Pinpoint the cell where the given text exists, returning its (X, Y) midpoint coordinate. 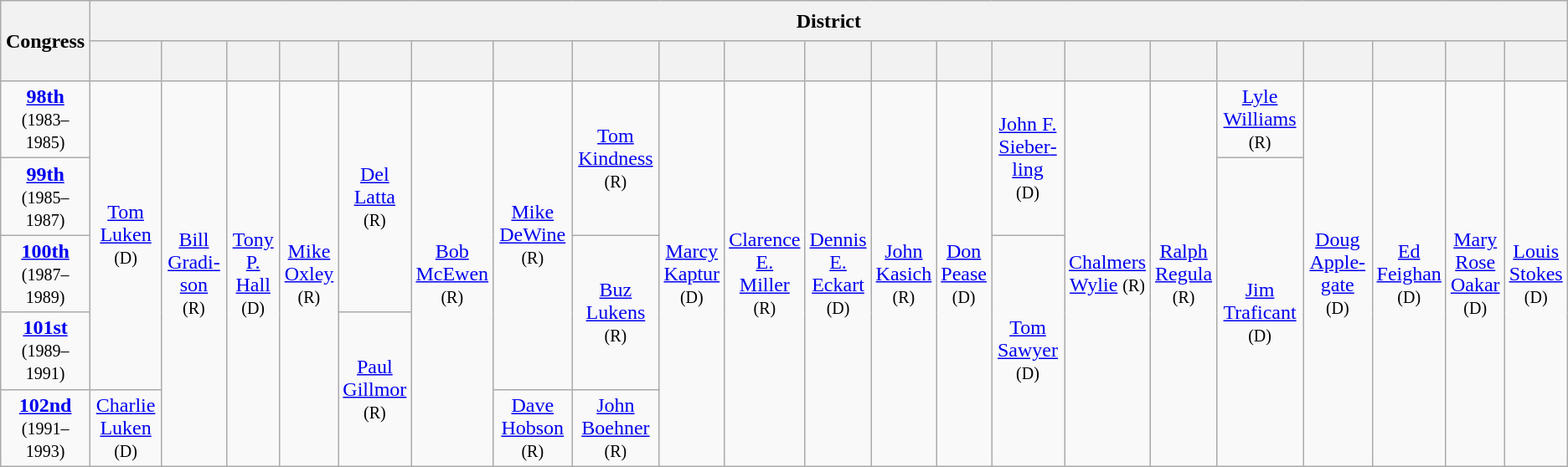
Tony P.Hall (D) (253, 274)
JohnKasich(R) (904, 274)
John F.Sieber­ling(D) (1029, 158)
JohnBoehner (R) (616, 428)
TomLuken(D) (126, 235)
MaryRoseOakar (D) (1475, 274)
TomKindness(R) (616, 158)
LyleWilliams (R) (1260, 120)
DennisE.Eckart(D) (838, 274)
DelLatta(R) (375, 197)
BobMcEwen(R) (452, 274)
MikeOxley(R) (309, 274)
CharlieLuken (D) (126, 428)
District (828, 21)
EdFeighan(D) (1409, 274)
RalphRegula(R) (1184, 274)
BillGradi­son(R) (194, 274)
JimTrafi­cant(D) (1260, 312)
MarcyKaptur(D) (692, 274)
MikeDeWine(R) (533, 235)
100th(1987–1989) (45, 274)
BuzLukens(R) (616, 312)
101st(1989–1991) (45, 351)
ChalmersWylie (R) (1107, 274)
Congress (45, 41)
98th(1983–1985) (45, 120)
99th(1985–1987) (45, 197)
TomSawyer(D) (1029, 351)
LouisStokes(D) (1536, 274)
DougApple­gate(D) (1338, 274)
PaulGillmor(R) (375, 389)
DonPease(D) (964, 274)
ClarenceE.Miller(R) (765, 274)
102nd(1991–1993) (45, 428)
DaveHobson (R) (533, 428)
